Identify which cell holds the provided text, then report its [X, Y] central coordinate. 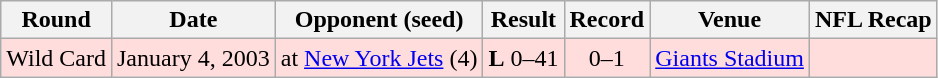
Date [193, 20]
Round [56, 20]
Wild Card [56, 58]
Giants Stadium [730, 58]
Record [607, 20]
at New York Jets (4) [379, 58]
Result [524, 20]
NFL Recap [873, 20]
Venue [730, 20]
L 0–41 [524, 58]
0–1 [607, 58]
Opponent (seed) [379, 20]
January 4, 2003 [193, 58]
